Find where the given text appears and provide that cell's center as (x, y) coordinate. 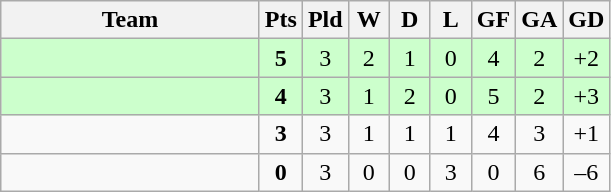
D (410, 20)
Pts (280, 20)
Pld (325, 20)
+2 (586, 58)
GA (540, 20)
L (450, 20)
6 (540, 172)
–6 (586, 172)
GD (586, 20)
Team (130, 20)
+1 (586, 134)
+3 (586, 96)
GF (493, 20)
W (368, 20)
